Find where the given text appears and provide that cell's center as (x, y) coordinate. 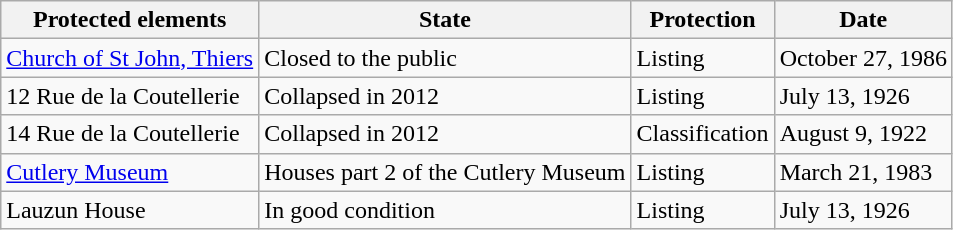
Lauzun House (130, 210)
In good condition (445, 210)
Protected elements (130, 20)
October 27, 1986 (863, 58)
August 9, 1922 (863, 134)
Cutlery Museum (130, 172)
State (445, 20)
Protection (702, 20)
14 Rue de la Coutellerie (130, 134)
Date (863, 20)
March 21, 1983 (863, 172)
Closed to the public (445, 58)
Houses part 2 of the Cutlery Museum (445, 172)
Church of St John, Thiers (130, 58)
12 Rue de la Coutellerie (130, 96)
Classification (702, 134)
